Return (x, y) of the center of cell containing provided text 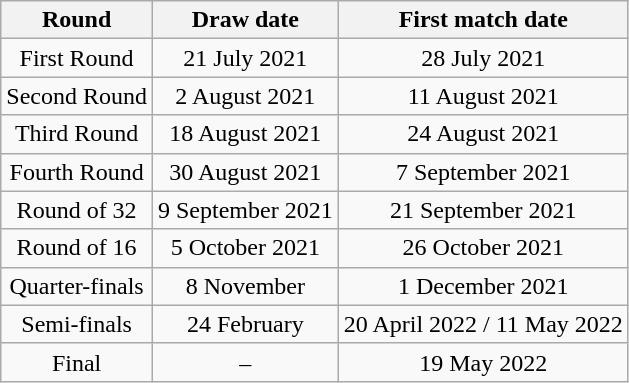
24 February (245, 324)
Round of 16 (77, 248)
18 August 2021 (245, 134)
Final (77, 362)
8 November (245, 286)
7 September 2021 (483, 172)
30 August 2021 (245, 172)
21 September 2021 (483, 210)
Round (77, 20)
9 September 2021 (245, 210)
26 October 2021 (483, 248)
First match date (483, 20)
Quarter-finals (77, 286)
Draw date (245, 20)
Second Round (77, 96)
11 August 2021 (483, 96)
First Round (77, 58)
Fourth Round (77, 172)
24 August 2021 (483, 134)
19 May 2022 (483, 362)
– (245, 362)
20 April 2022 / 11 May 2022 (483, 324)
Third Round (77, 134)
1 December 2021 (483, 286)
2 August 2021 (245, 96)
Semi-finals (77, 324)
21 July 2021 (245, 58)
Round of 32 (77, 210)
28 July 2021 (483, 58)
5 October 2021 (245, 248)
